Search for the cell housing the specified text and yield its (X, Y) center coordinate. 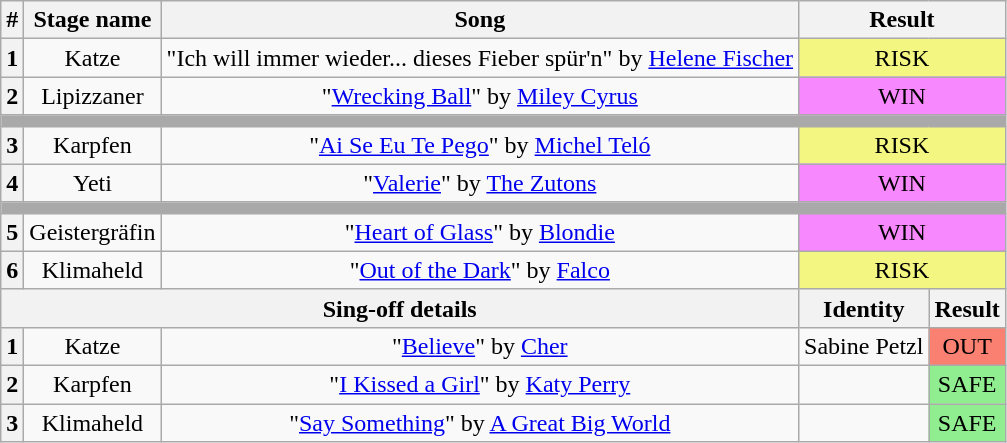
"Out of the Dark" by Falco (480, 270)
"Ai Se Eu Te Pego" by Michel Teló (480, 145)
Lipizzaner (92, 96)
Sing-off details (400, 308)
4 (12, 183)
"I Kissed a Girl" by Katy Perry (480, 384)
"Valerie" by The Zutons (480, 183)
Song (480, 20)
OUT (967, 346)
Stage name (92, 20)
"Wrecking Ball" by Miley Cyrus (480, 96)
Identity (864, 308)
"Believe" by Cher (480, 346)
"Say Something" by A Great Big World (480, 423)
6 (12, 270)
Yeti (92, 183)
# (12, 20)
5 (12, 232)
"Heart of Glass" by Blondie (480, 232)
"Ich will immer wieder... dieses Fieber spür'n" by Helene Fischer (480, 58)
Geistergräfin (92, 232)
Sabine Petzl (864, 346)
